Identify which cell holds the provided text, then report its [X, Y] central coordinate. 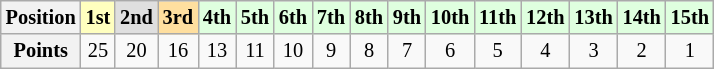
14th [642, 17]
12th [545, 17]
1st [98, 17]
7 [407, 51]
25 [98, 51]
11 [255, 51]
10th [450, 17]
6th [293, 17]
13th [593, 17]
11th [498, 17]
2 [642, 51]
8th [369, 17]
5th [255, 17]
9th [407, 17]
8 [369, 51]
10 [293, 51]
16 [178, 51]
4 [545, 51]
1 [690, 51]
13 [217, 51]
4th [217, 17]
20 [136, 51]
7th [331, 17]
15th [690, 17]
Position [41, 17]
6 [450, 51]
3 [593, 51]
2nd [136, 17]
3rd [178, 17]
5 [498, 51]
9 [331, 51]
Points [41, 51]
